From the cell containing the given text, extract its center point as [x, y] coordinate. 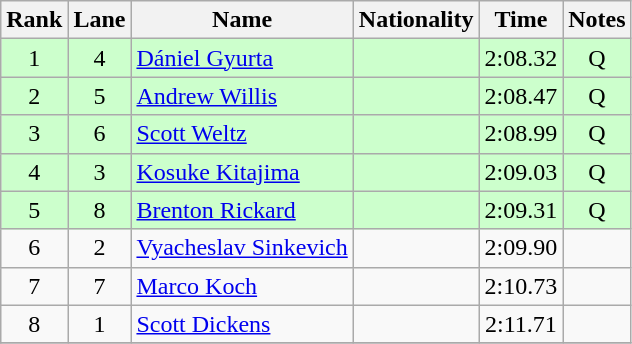
2:09.90 [521, 248]
2:11.71 [521, 324]
2:08.32 [521, 58]
Vyacheslav Sinkevich [242, 248]
Scott Weltz [242, 134]
Nationality [416, 20]
Scott Dickens [242, 324]
Rank [34, 20]
Andrew Willis [242, 96]
2:10.73 [521, 286]
Lane [100, 20]
2:09.31 [521, 210]
Name [242, 20]
Marco Koch [242, 286]
Dániel Gyurta [242, 58]
Notes [597, 20]
Kosuke Kitajima [242, 172]
Brenton Rickard [242, 210]
2:09.03 [521, 172]
2:08.47 [521, 96]
2:08.99 [521, 134]
Time [521, 20]
